For the text-containing cell, return its midpoint in [x, y] coordinate format. 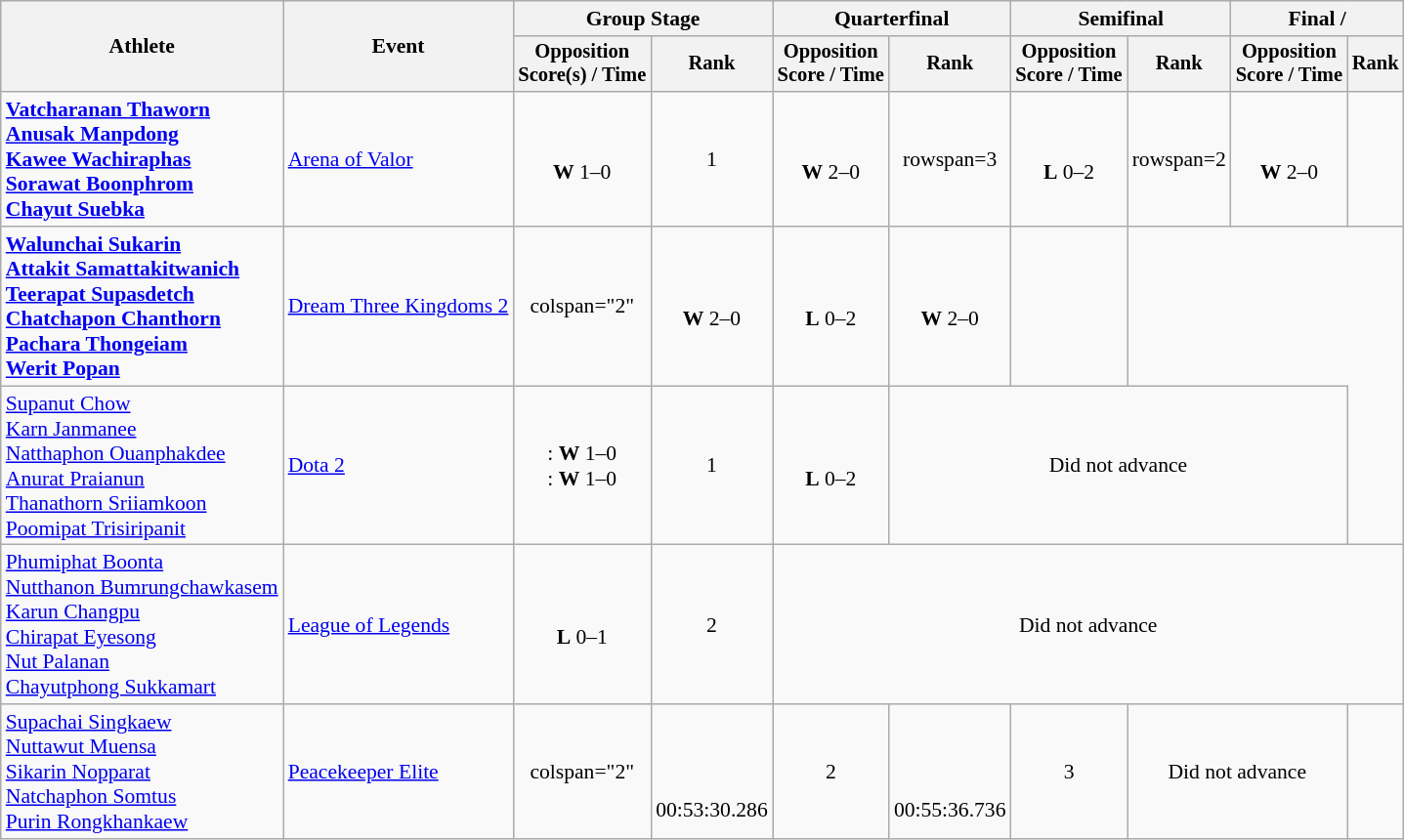
L 0–1 [582, 625]
Final / [1317, 19]
Supanut ChowKarn JanmaneeNatthaphon OuanphakdeeAnurat PraianunThanathorn SriiamkoonPoomipat Trisiripanit [143, 465]
3 [1069, 772]
Supachai SingkaewNuttawut MuensaSikarin NopparatNatchaphon SomtusPurin Rongkhankaew [143, 772]
OppositionScore(s) / Time [582, 64]
Arena of Valor [399, 159]
Vatcharanan ThawornAnusak ManpdongKawee WachiraphasSorawat BoonphromChayut Suebka [143, 159]
rowspan=3 [950, 159]
W 1–0 [582, 159]
Dota 2 [399, 465]
Peacekeeper Elite [399, 772]
League of Legends [399, 625]
Quarterfinal [892, 19]
Phumiphat BoontaNutthanon BumrungchawkasemKarun ChangpuChirapat EyesongNut PalananChayutphong Sukkamart [143, 625]
Athlete [143, 47]
Event [399, 47]
00:53:30.286 [711, 772]
Dream Three Kingdoms 2 [399, 307]
: W 1–0: W 1–0 [582, 465]
00:55:36.736 [950, 772]
rowspan=2 [1179, 159]
Semifinal [1122, 19]
Group Stage [643, 19]
Walunchai SukarinAttakit SamattakitwanichTeerapat SupasdetchChatchapon ChanthornPachara ThongeiamWerit Popan [143, 307]
